Locate the cell with the specified text and output its [x, y] center coordinate. 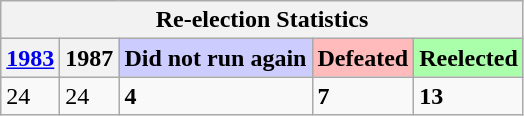
Reelected [469, 58]
Re-election Statistics [262, 20]
13 [469, 96]
1987 [90, 58]
Defeated [363, 58]
Did not run again [216, 58]
7 [363, 96]
1983 [30, 58]
4 [216, 96]
